Capture the cell that displays the provided text and extract its (x, y) central coordinate. 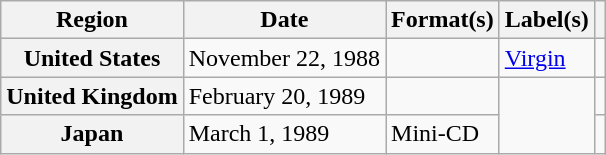
Label(s) (546, 20)
Date (284, 20)
Virgin (546, 58)
March 1, 1989 (284, 134)
Format(s) (443, 20)
November 22, 1988 (284, 58)
Japan (92, 134)
United Kingdom (92, 96)
Region (92, 20)
Mini-CD (443, 134)
February 20, 1989 (284, 96)
United States (92, 58)
